Find where the given text appears and provide that cell's center as [X, Y] coordinate. 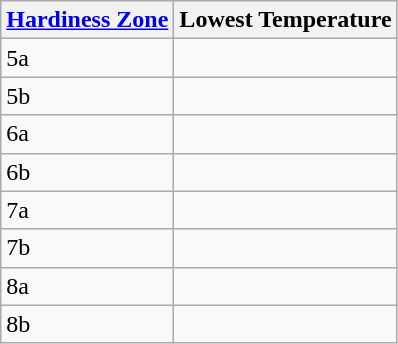
Hardiness Zone [88, 20]
6a [88, 134]
8a [88, 286]
8b [88, 324]
7a [88, 210]
5a [88, 58]
5b [88, 96]
Lowest Temperature [286, 20]
7b [88, 248]
6b [88, 172]
